Return [x, y] of the center of cell containing provided text 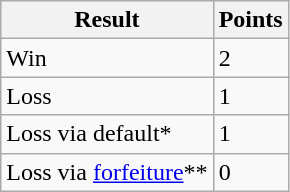
Loss via forfeiture** [107, 172]
2 [250, 58]
Loss via default* [107, 134]
Result [107, 20]
Points [250, 20]
0 [250, 172]
Loss [107, 96]
Win [107, 58]
